From the cell containing the given text, extract its center point as [X, Y] coordinate. 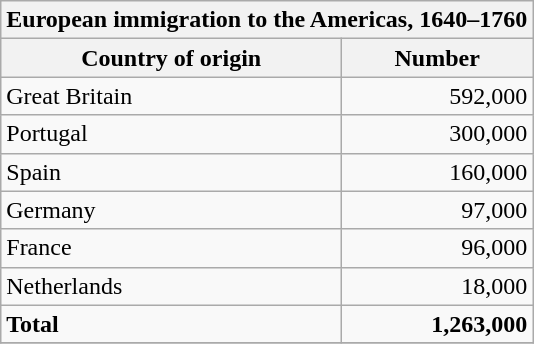
Spain [172, 172]
160,000 [438, 172]
Great Britain [172, 96]
97,000 [438, 210]
Germany [172, 210]
18,000 [438, 286]
European immigration to the Americas, 1640–1760 [267, 20]
France [172, 248]
Country of origin [172, 58]
300,000 [438, 134]
96,000 [438, 248]
Total [172, 324]
Portugal [172, 134]
592,000 [438, 96]
1,263,000 [438, 324]
Netherlands [172, 286]
Number [438, 58]
